Provide the (x, y) coordinate of the cell's center where the given text is located.  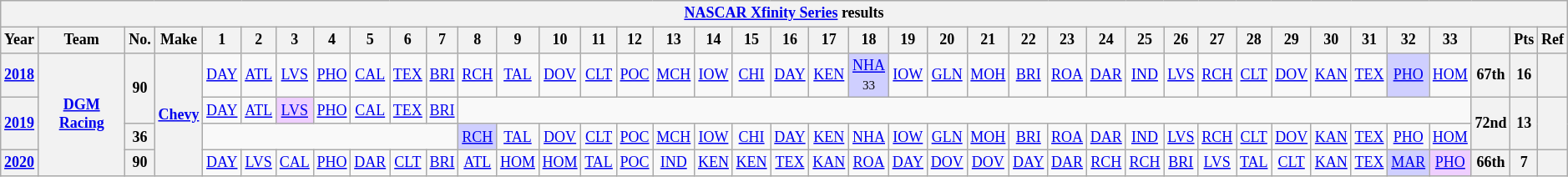
17 (829, 40)
5 (371, 40)
NASCAR Xfinity Series results (784, 13)
3 (294, 40)
Pts (1525, 40)
20 (947, 40)
NHA (869, 137)
24 (1105, 40)
Team (81, 40)
67th (1491, 75)
22 (1029, 40)
Ref (1553, 40)
No. (140, 40)
36 (140, 137)
29 (1292, 40)
27 (1217, 40)
72nd (1491, 124)
4 (332, 40)
11 (599, 40)
26 (1181, 40)
6 (408, 40)
19 (908, 40)
2020 (20, 162)
31 (1369, 40)
66th (1491, 162)
18 (869, 40)
8 (478, 40)
2018 (20, 75)
10 (559, 40)
23 (1067, 40)
MAR (1409, 162)
Make (179, 40)
2019 (20, 124)
32 (1409, 40)
DGM Racing (81, 114)
33 (1451, 40)
1 (222, 40)
Chevy (179, 114)
21 (989, 40)
15 (751, 40)
28 (1254, 40)
25 (1145, 40)
9 (518, 40)
12 (635, 40)
14 (714, 40)
2 (259, 40)
Year (20, 40)
NHA33 (869, 75)
30 (1331, 40)
